Determine the [X, Y] coordinate at the center of the cell enclosing the given text.  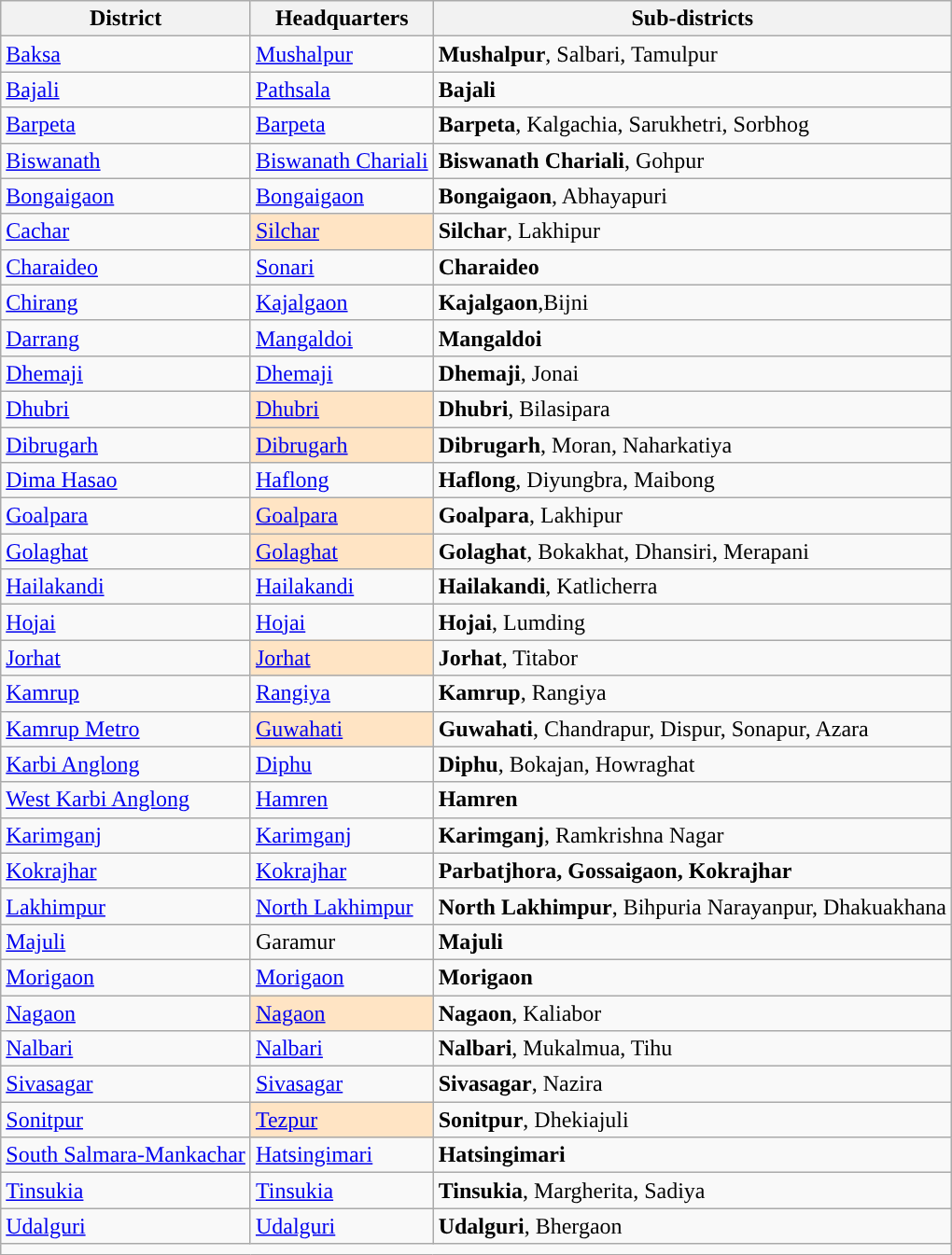
Tezpur [342, 1120]
North Lakhimpur, Bihpuria Narayanpur, Dhakuakhana [693, 906]
Chirang [126, 302]
Bongaigaon, Abhayapuri [693, 196]
Goalpara, Lakhipur [693, 516]
Parbatjhora, Gossaigaon, Kokrajhar [693, 871]
Diphu, Bokajan, Howraghat [693, 764]
Darrang [126, 338]
Haflong, Diyungbra, Maibong [693, 481]
North Lakhimpur [342, 906]
Sub-districts [693, 19]
Silchar [342, 231]
Nalbari, Mukalmua, Tihu [693, 1049]
Cachar [126, 231]
Nagaon, Kaliabor [693, 1012]
Udalguri, Bhergaon [693, 1226]
Guwahati, Chandrapur, Dispur, Sonapur, Azara [693, 729]
Sivasagar, Nazira [693, 1084]
Dhubri, Bilasipara [693, 409]
Jorhat, Titabor [693, 658]
Kajalgaon,Bijni [693, 302]
Tinsukia, Margherita, Sadiya [693, 1191]
Haflong [342, 481]
Karbi Anglong [126, 764]
Karimganj, Ramkrishna Nagar [693, 835]
Biswanath Chariali [342, 160]
Hailakandi, Katlicherra [693, 587]
Lakhimpur [126, 906]
Headquarters [342, 19]
Pathsala [342, 90]
Guwahati [342, 729]
Kamrup [126, 693]
Baksa [126, 54]
Garamur [342, 941]
Dima Hasao [126, 481]
West Karbi Anglong [126, 800]
Golaghat, Bokakhat, Dhansiri, Merapani [693, 551]
Biswanath [126, 160]
Sonitpur [126, 1120]
Mushalpur, Salbari, Tamulpur [693, 54]
District [126, 19]
Diphu [342, 764]
Sonitpur, Dhekiajuli [693, 1120]
Hojai, Lumding [693, 622]
Mushalpur [342, 54]
Barpeta, Kalgachia, Sarukhetri, Sorbhog [693, 125]
Biswanath Chariali, Gohpur [693, 160]
Kamrup Metro [126, 729]
Kajalgaon [342, 302]
Kamrup, Rangiya [693, 693]
Dibrugarh, Moran, Naharkatiya [693, 445]
Rangiya [342, 693]
Dhemaji, Jonai [693, 373]
South Salmara-Mankachar [126, 1155]
Sonari [342, 267]
Silchar, Lakhipur [693, 231]
